Find where the given text appears and provide that cell's center as [X, Y] coordinate. 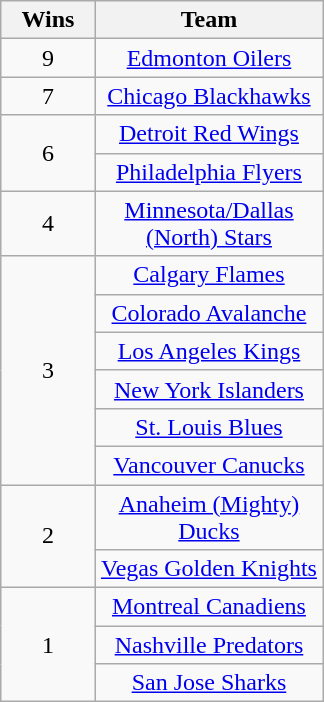
7 [48, 96]
4 [48, 224]
Philadelphia Flyers [210, 172]
New York Islanders [210, 389]
2 [48, 536]
Detroit Red Wings [210, 134]
Colorado Avalanche [210, 313]
Nashville Predators [210, 645]
Chicago Blackhawks [210, 96]
9 [48, 58]
Vegas Golden Knights [210, 569]
1 [48, 645]
Wins [48, 20]
Calgary Flames [210, 275]
Team [210, 20]
Minnesota/Dallas (North) Stars [210, 224]
Anaheim (Mighty) Ducks [210, 516]
Edmonton Oilers [210, 58]
San Jose Sharks [210, 683]
Vancouver Canucks [210, 465]
6 [48, 153]
3 [48, 370]
Montreal Canadiens [210, 607]
St. Louis Blues [210, 427]
Los Angeles Kings [210, 351]
